Locate the cell with the specified text and output its [X, Y] center coordinate. 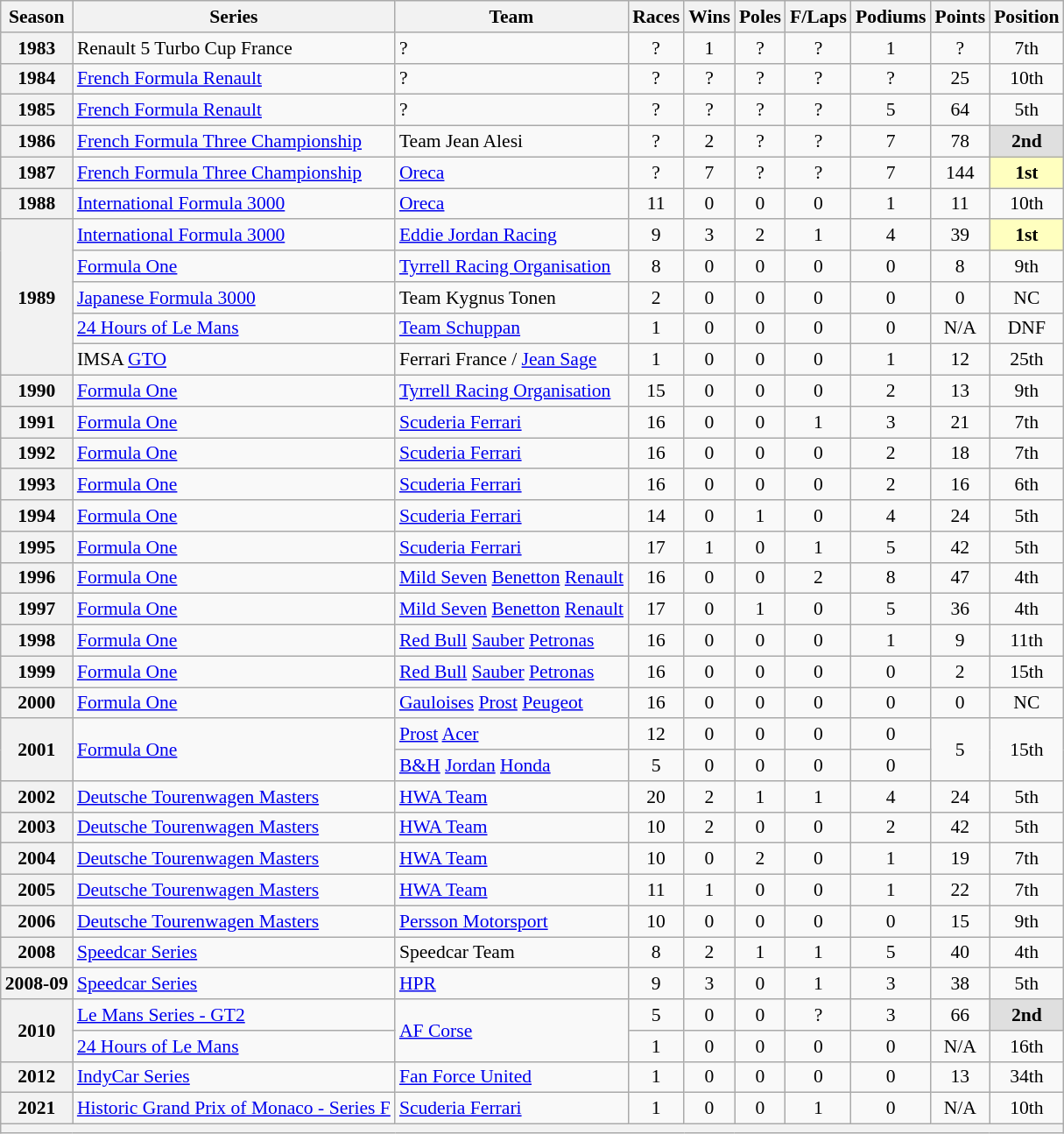
2010 [37, 1030]
2006 [37, 921]
Podiums [891, 17]
Series [234, 17]
1997 [37, 609]
25 [960, 79]
20 [656, 797]
38 [960, 984]
1996 [37, 578]
1986 [37, 142]
Season [37, 17]
21 [960, 422]
Team Jean Alesi [511, 142]
Speedcar Team [511, 953]
IndyCar Series [234, 1077]
HPR [511, 984]
Ferrari France / Jean Sage [511, 360]
39 [960, 236]
14 [656, 516]
66 [960, 1015]
47 [960, 578]
18 [960, 454]
1994 [37, 516]
Eddie Jordan Racing [511, 236]
1988 [37, 204]
2021 [37, 1109]
Poles [760, 17]
2005 [37, 891]
Prost Acer [511, 735]
1992 [37, 454]
144 [960, 173]
6th [1026, 485]
1990 [37, 391]
1987 [37, 173]
F/Laps [818, 17]
1989 [37, 298]
34th [1026, 1077]
2004 [37, 859]
36 [960, 609]
25th [1026, 360]
40 [960, 953]
Wins [709, 17]
Team Schuppan [511, 328]
Races [656, 17]
Le Mans Series - GT2 [234, 1015]
2001 [37, 750]
Position [1026, 17]
IMSA GTO [234, 360]
Gauloises Prost Peugeot [511, 703]
2002 [37, 797]
Historic Grand Prix of Monaco - Series F [234, 1109]
1983 [37, 48]
B&H Jordan Honda [511, 765]
2000 [37, 703]
2008 [37, 953]
16th [1026, 1046]
1984 [37, 79]
1993 [37, 485]
Fan Force United [511, 1077]
11th [1026, 641]
1991 [37, 422]
22 [960, 891]
1985 [37, 110]
Team [511, 17]
2003 [37, 828]
2012 [37, 1077]
78 [960, 142]
AF Corse [511, 1030]
Renault 5 Turbo Cup France [234, 48]
Team Kygnus Tonen [511, 298]
Points [960, 17]
1995 [37, 547]
Japanese Formula 3000 [234, 298]
2008-09 [37, 984]
DNF [1026, 328]
1998 [37, 641]
64 [960, 110]
1999 [37, 672]
19 [960, 859]
Persson Motorsport [511, 921]
